Determine the (x, y) coordinate at the center of the cell enclosing the given text.  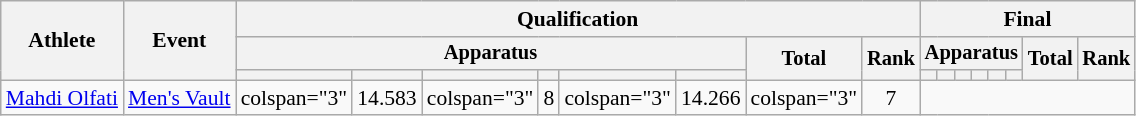
Qualification (578, 19)
14.266 (710, 98)
Event (180, 40)
Mahdi Olfati (62, 98)
7 (891, 98)
Final (1028, 19)
Men's Vault (180, 98)
14.583 (386, 98)
Athlete (62, 40)
8 (548, 98)
